Find where the given text appears and provide that cell's center as (x, y) coordinate. 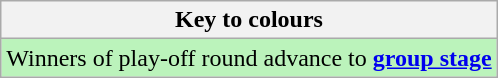
Key to colours (249, 20)
Winners of play-off round advance to group stage (249, 58)
